From the cell containing the given text, extract its center point as [x, y] coordinate. 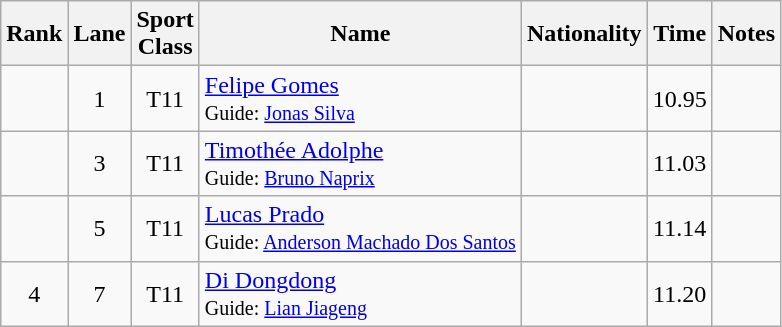
4 [34, 294]
11.14 [680, 228]
Notes [746, 34]
Lane [100, 34]
Rank [34, 34]
Name [360, 34]
Lucas PradoGuide: Anderson Machado Dos Santos [360, 228]
1 [100, 98]
3 [100, 164]
Felipe GomesGuide: Jonas Silva [360, 98]
5 [100, 228]
7 [100, 294]
Timothée AdolpheGuide: Bruno Naprix [360, 164]
SportClass [165, 34]
11.20 [680, 294]
Nationality [584, 34]
Time [680, 34]
10.95 [680, 98]
Di DongdongGuide: Lian Jiageng [360, 294]
11.03 [680, 164]
